Return (X, Y) of the center of cell containing provided text 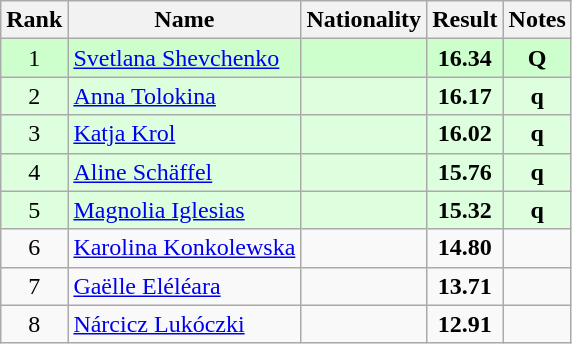
13.71 (465, 286)
Name (184, 20)
3 (34, 134)
14.80 (465, 248)
Rank (34, 20)
1 (34, 58)
Notes (537, 20)
2 (34, 96)
Magnolia Iglesias (184, 210)
Result (465, 20)
16.34 (465, 58)
16.17 (465, 96)
6 (34, 248)
12.91 (465, 324)
Anna Tolokina (184, 96)
7 (34, 286)
15.32 (465, 210)
Svetlana Shevchenko (184, 58)
5 (34, 210)
Gaëlle Eléléara (184, 286)
Nárcicz Lukóczki (184, 324)
15.76 (465, 172)
Nationality (364, 20)
Karolina Konkolewska (184, 248)
Q (537, 58)
Katja Krol (184, 134)
8 (34, 324)
Aline Schäffel (184, 172)
16.02 (465, 134)
4 (34, 172)
